Determine the (x, y) coordinate at the center of the cell enclosing the given text.  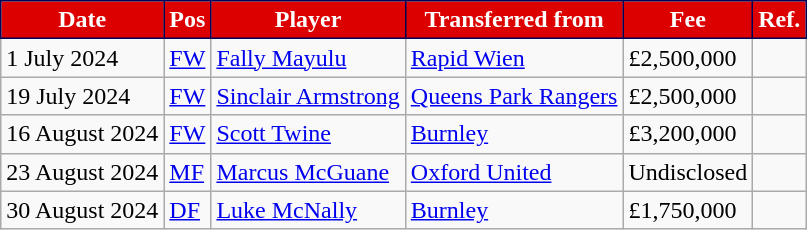
Pos (188, 20)
Undisclosed (688, 172)
Luke McNally (308, 210)
Scott Twine (308, 134)
19 July 2024 (82, 96)
30 August 2024 (82, 210)
MF (188, 172)
Player (308, 20)
Fally Mayulu (308, 58)
Fee (688, 20)
23 August 2024 (82, 172)
Sinclair Armstrong (308, 96)
Ref. (780, 20)
DF (188, 210)
1 July 2024 (82, 58)
Queens Park Rangers (514, 96)
Oxford United (514, 172)
Marcus McGuane (308, 172)
£1,750,000 (688, 210)
£3,200,000 (688, 134)
Date (82, 20)
Rapid Wien (514, 58)
16 August 2024 (82, 134)
Transferred from (514, 20)
